Identify which cell holds the provided text, then report its [x, y] central coordinate. 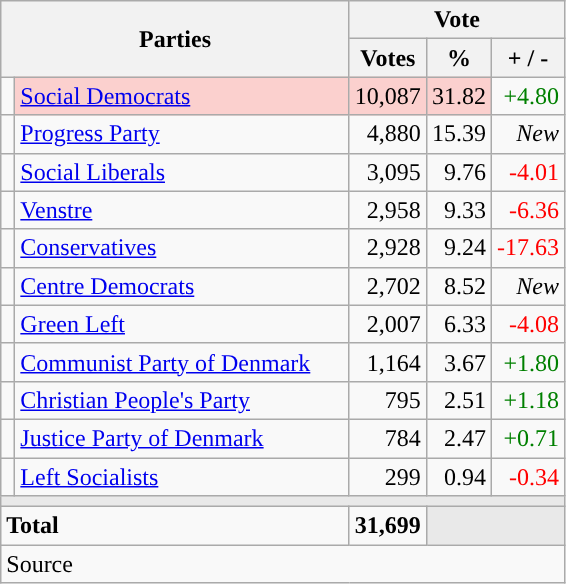
Social Liberals [182, 172]
3.67 [458, 362]
Christian People's Party [182, 400]
Communist Party of Denmark [182, 362]
Vote [456, 20]
10,087 [388, 96]
Parties [176, 39]
2,007 [388, 324]
+1.18 [528, 400]
-0.34 [528, 477]
4,880 [388, 134]
Venstre [182, 210]
Justice Party of Denmark [182, 438]
+1.80 [528, 362]
Total [176, 526]
1,164 [388, 362]
-6.36 [528, 210]
0.94 [458, 477]
2.51 [458, 400]
Social Democrats [182, 96]
Votes [388, 58]
9.24 [458, 248]
-17.63 [528, 248]
8.52 [458, 286]
Progress Party [182, 134]
9.76 [458, 172]
2,702 [388, 286]
15.39 [458, 134]
+0.71 [528, 438]
784 [388, 438]
299 [388, 477]
% [458, 58]
2,958 [388, 210]
-4.01 [528, 172]
2,928 [388, 248]
3,095 [388, 172]
-4.08 [528, 324]
2.47 [458, 438]
Conservatives [182, 248]
9.33 [458, 210]
+4.80 [528, 96]
Left Socialists [182, 477]
Source [283, 564]
795 [388, 400]
6.33 [458, 324]
Green Left [182, 324]
31.82 [458, 96]
31,699 [388, 526]
+ / - [528, 58]
Centre Democrats [182, 286]
